Detect which cell encompasses the target text, then output its (x, y) center coordinate. 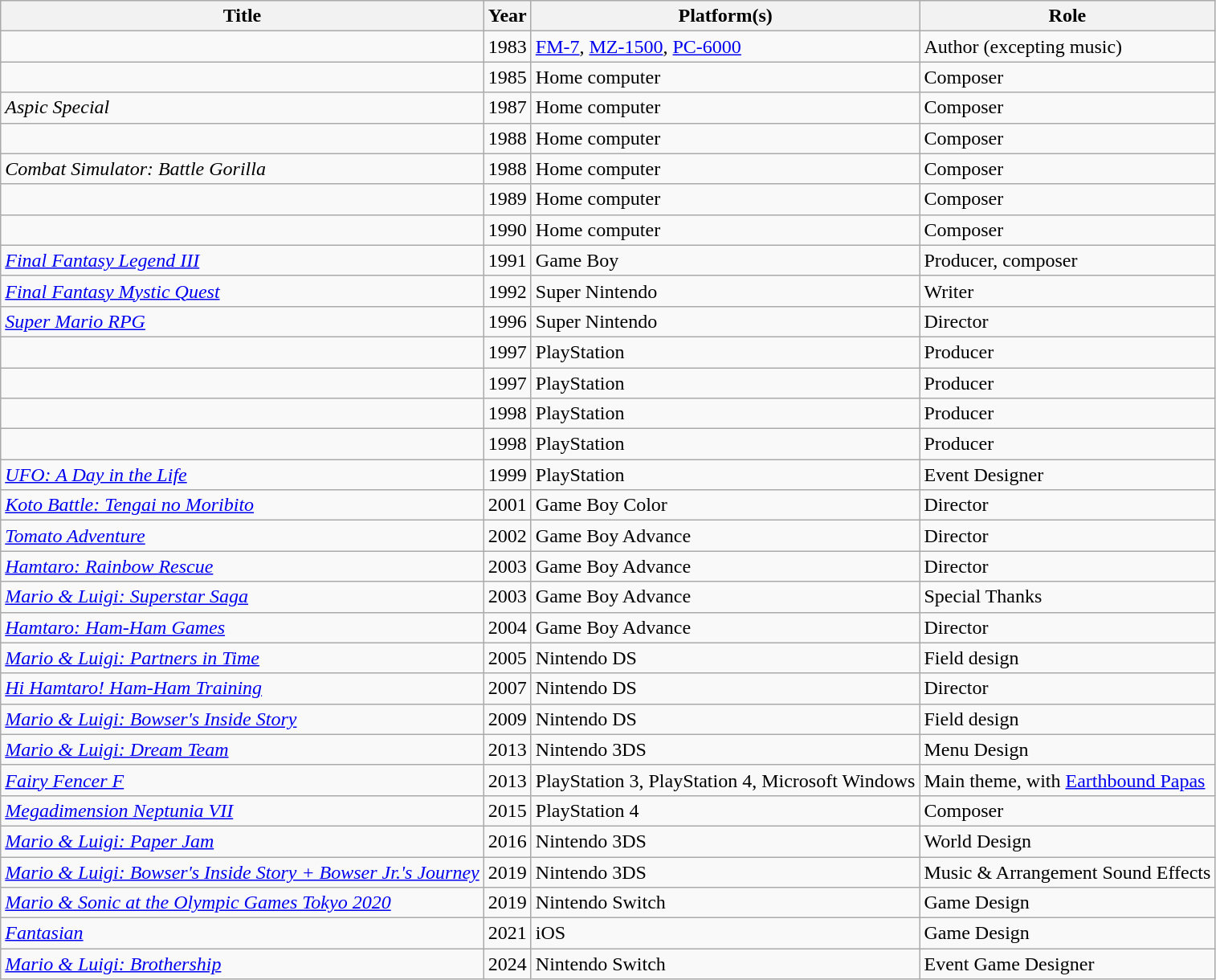
Tomato Adventure (243, 536)
iOS (725, 933)
1996 (508, 321)
Final Fantasy Legend III (243, 260)
Role (1067, 16)
2001 (508, 505)
Koto Battle: Tengai no Moribito (243, 505)
Event Game Designer (1067, 964)
1999 (508, 475)
Aspic Special (243, 108)
Hi Hamtaro! Ham-Ham Training (243, 688)
Megadimension Neptunia VII (243, 811)
Hamtaro: Rainbow Rescue (243, 566)
Mario & Luigi: Bowser's Inside Story (243, 719)
Event Designer (1067, 475)
1992 (508, 291)
Fairy Fencer F (243, 780)
1991 (508, 260)
Menu Design (1067, 749)
Hamtaro: Ham-Ham Games (243, 627)
2015 (508, 811)
Title (243, 16)
Special Thanks (1067, 597)
UFO: A Day in the Life (243, 475)
FM-7, MZ-1500, PC-6000 (725, 47)
Producer, composer (1067, 260)
2004 (508, 627)
2009 (508, 719)
PlayStation 4 (725, 811)
Main theme, with Earthbound Papas (1067, 780)
Combat Simulator: Battle Gorilla (243, 169)
2007 (508, 688)
Game Boy Color (725, 505)
1987 (508, 108)
Mario & Sonic at the Olympic Games Tokyo 2020 (243, 903)
1983 (508, 47)
Music & Arrangement Sound Effects (1067, 872)
Writer (1067, 291)
Mario & Luigi: Bowser's Inside Story + Bowser Jr.'s Journey (243, 872)
Final Fantasy Mystic Quest (243, 291)
Platform(s) (725, 16)
Year (508, 16)
1990 (508, 230)
2005 (508, 658)
World Design (1067, 841)
2002 (508, 536)
Fantasian (243, 933)
2021 (508, 933)
1989 (508, 199)
Mario & Luigi: Dream Team (243, 749)
Author (excepting music) (1067, 47)
1985 (508, 77)
Game Boy (725, 260)
2016 (508, 841)
2024 (508, 964)
Mario & Luigi: Paper Jam (243, 841)
Mario & Luigi: Brothership (243, 964)
Mario & Luigi: Superstar Saga (243, 597)
PlayStation 3, PlayStation 4, Microsoft Windows (725, 780)
Super Mario RPG (243, 321)
Mario & Luigi: Partners in Time (243, 658)
